Extract the (X, Y) coordinate from the center of the cell holding the provided text.  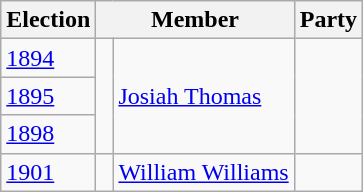
Election (48, 20)
Josiah Thomas (204, 96)
1901 (48, 172)
1895 (48, 96)
William Williams (204, 172)
1894 (48, 58)
1898 (48, 134)
Party (328, 20)
Member (195, 20)
